For the text-containing cell, return its midpoint in (x, y) coordinate format. 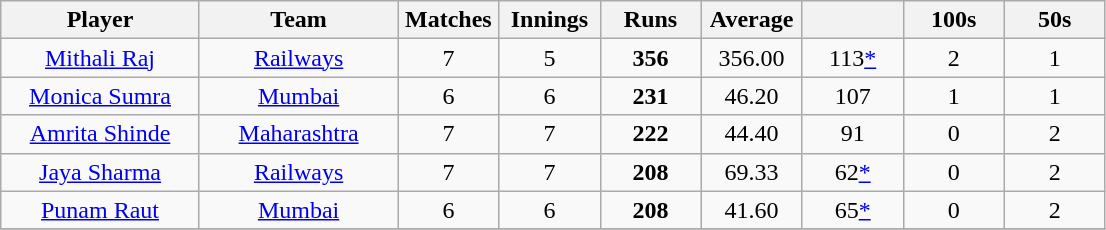
69.33 (752, 172)
100s (954, 20)
Player (100, 20)
Matches (448, 20)
50s (1054, 20)
107 (852, 96)
Runs (650, 20)
231 (650, 96)
Average (752, 20)
113* (852, 58)
356.00 (752, 58)
44.40 (752, 134)
Amrita Shinde (100, 134)
65* (852, 210)
222 (650, 134)
46.20 (752, 96)
91 (852, 134)
Jaya Sharma (100, 172)
Mithali Raj (100, 58)
Maharashtra (298, 134)
5 (550, 58)
Punam Raut (100, 210)
Innings (550, 20)
356 (650, 58)
62* (852, 172)
Team (298, 20)
Monica Sumra (100, 96)
41.60 (752, 210)
